Return the [X, Y] coordinate for the center point of the cell that contains the specified text.  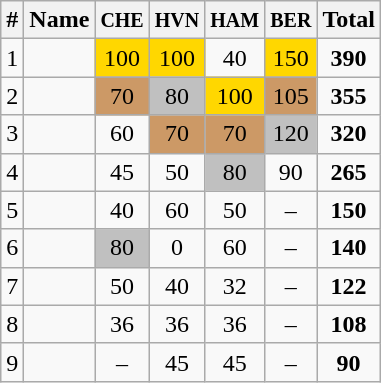
# [12, 20]
4 [12, 172]
Name [60, 20]
CHE [122, 20]
108 [349, 324]
HAM [235, 20]
2 [12, 96]
6 [12, 248]
140 [349, 248]
120 [291, 134]
1 [12, 58]
32 [235, 286]
8 [12, 324]
7 [12, 286]
105 [291, 96]
9 [12, 362]
390 [349, 58]
HVN [177, 20]
5 [12, 210]
Total [349, 20]
265 [349, 172]
0 [177, 248]
122 [349, 286]
BER [291, 20]
355 [349, 96]
320 [349, 134]
3 [12, 134]
